From the cell containing the given text, extract its center point as [x, y] coordinate. 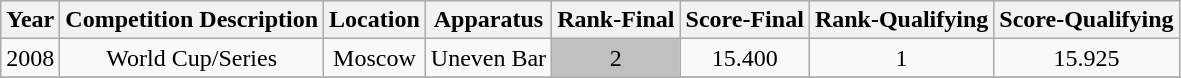
2008 [30, 58]
Rank-Final [616, 20]
15.400 [744, 58]
Score-Final [744, 20]
Apparatus [488, 20]
15.925 [1086, 58]
World Cup/Series [192, 58]
Competition Description [192, 20]
Rank-Qualifying [901, 20]
Location [375, 20]
Uneven Bar [488, 58]
1 [901, 58]
2 [616, 58]
Year [30, 20]
Score-Qualifying [1086, 20]
Moscow [375, 58]
